Scan for the cell matching the given text and deliver its [X, Y] coordinate at center. 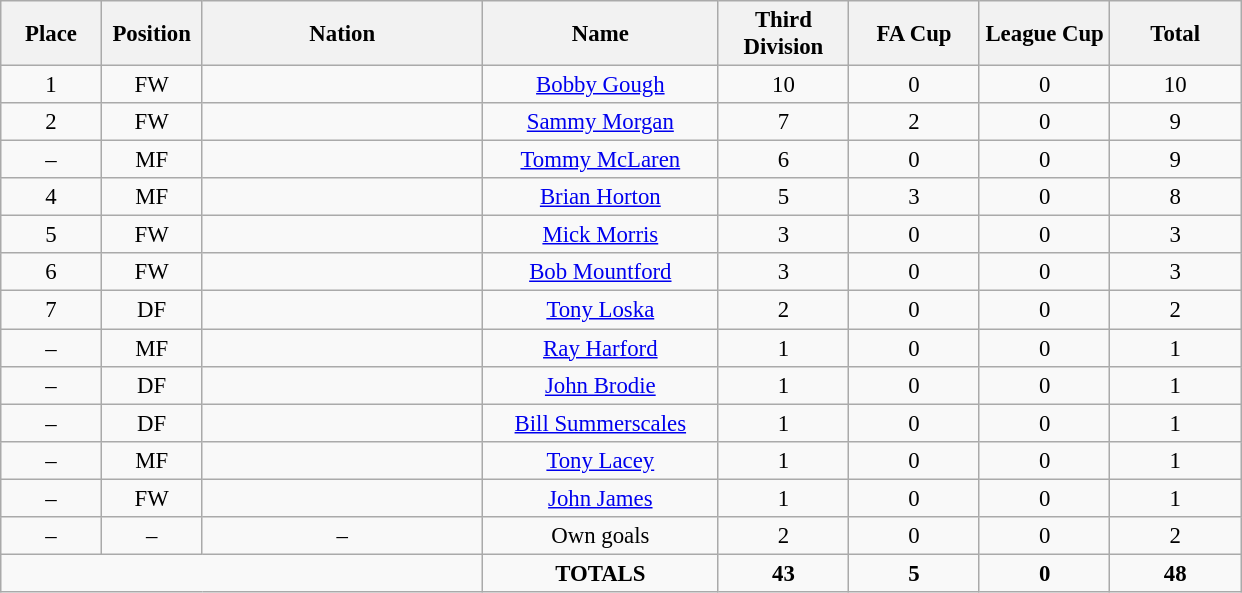
4 [52, 197]
Mick Morris [601, 235]
Nation [342, 34]
Position [152, 34]
8 [1176, 197]
FA Cup [914, 34]
League Cup [1044, 34]
Brian Horton [601, 197]
Name [601, 34]
48 [1176, 573]
TOTALS [601, 573]
Place [52, 34]
Bob Mountford [601, 273]
John Brodie [601, 385]
Sammy Morgan [601, 122]
John James [601, 498]
43 [784, 573]
Tony Loska [601, 310]
Total [1176, 34]
Ray Harford [601, 348]
Bobby Gough [601, 85]
Own goals [601, 536]
Tommy McLaren [601, 160]
Tony Lacey [601, 460]
Bill Summerscales [601, 423]
Third Division [784, 34]
